Capture the cell that displays the provided text and extract its [X, Y] central coordinate. 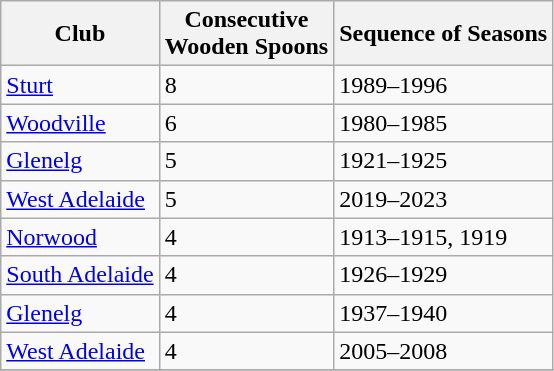
Sturt [80, 85]
Sequence of Seasons [444, 34]
Norwood [80, 237]
1921–1925 [444, 161]
Club [80, 34]
8 [246, 85]
1989–1996 [444, 85]
1937–1940 [444, 313]
South Adelaide [80, 275]
2019–2023 [444, 199]
1926–1929 [444, 275]
6 [246, 123]
2005–2008 [444, 351]
1980–1985 [444, 123]
Consecutive Wooden Spoons [246, 34]
1913–1915, 1919 [444, 237]
Woodville [80, 123]
